Find where the given text appears and provide that cell's center as (X, Y) coordinate. 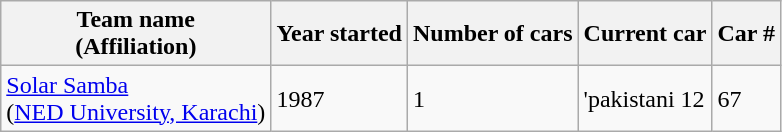
67 (746, 98)
Year started (340, 34)
Number of cars (492, 34)
1987 (340, 98)
Car # (746, 34)
'pakistani 12 (645, 98)
Solar Samba(NED University, Karachi) (136, 98)
1 (492, 98)
Current car (645, 34)
Team name(Affiliation) (136, 34)
